Search for the cell housing the specified text and yield its [X, Y] center coordinate. 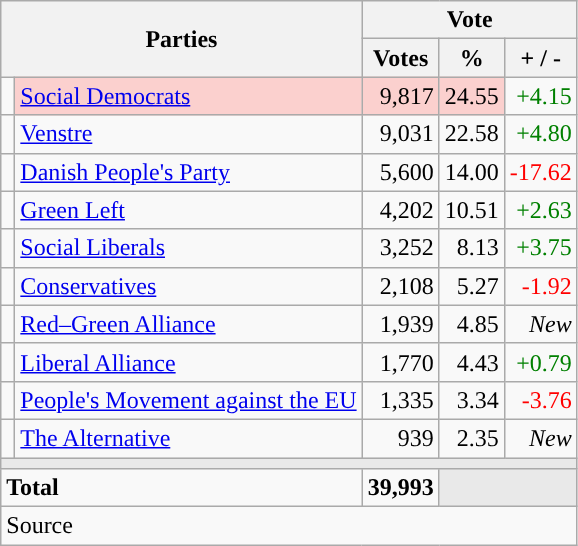
-1.92 [540, 286]
-17.62 [540, 172]
1,770 [400, 362]
+3.75 [540, 248]
9,031 [400, 134]
2.35 [472, 438]
+4.15 [540, 96]
5,600 [400, 172]
The Alternative [188, 438]
+2.63 [540, 210]
1,939 [400, 324]
-3.76 [540, 400]
Venstre [188, 134]
939 [400, 438]
+ / - [540, 58]
39,993 [400, 488]
Social Democrats [188, 96]
Green Left [188, 210]
+0.79 [540, 362]
Conservatives [188, 286]
Total [182, 488]
+4.80 [540, 134]
Liberal Alliance [188, 362]
Votes [400, 58]
4.85 [472, 324]
10.51 [472, 210]
2,108 [400, 286]
Parties [182, 39]
Source [290, 526]
14.00 [472, 172]
Social Liberals [188, 248]
3,252 [400, 248]
Danish People's Party [188, 172]
9,817 [400, 96]
Red–Green Alliance [188, 324]
8.13 [472, 248]
% [472, 58]
22.58 [472, 134]
Vote [470, 20]
5.27 [472, 286]
People's Movement against the EU [188, 400]
4.43 [472, 362]
3.34 [472, 400]
4,202 [400, 210]
1,335 [400, 400]
24.55 [472, 96]
